Return the (x, y) coordinate for the center point of the cell that contains the specified text.  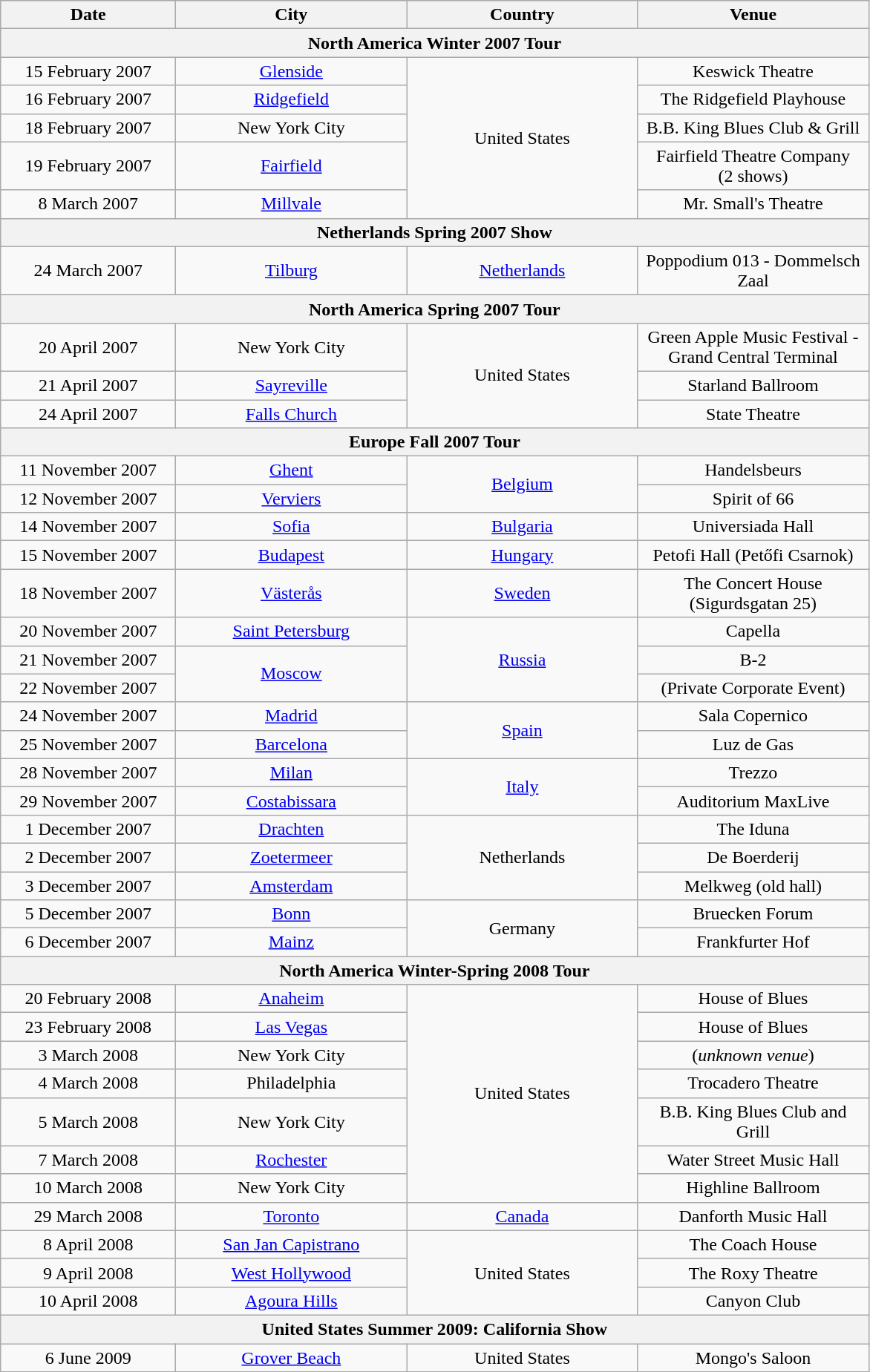
Handelsbeurs (753, 470)
24 November 2007 (88, 716)
Melkweg (old hall) (753, 885)
Bonn (291, 914)
Madrid (291, 716)
State Theatre (753, 413)
Budapest (291, 555)
Keswick Theatre (753, 71)
21 April 2007 (88, 385)
Danforth Music Hall (753, 1216)
18 November 2007 (88, 594)
7 March 2008 (88, 1160)
29 November 2007 (88, 801)
De Boerderij (753, 857)
28 November 2007 (88, 772)
Tilburg (291, 270)
Petofi Hall (Petőfi Csarnok) (753, 555)
Ghent (291, 470)
Sweden (523, 594)
Netherlands Spring 2007 Show (435, 232)
25 November 2007 (88, 744)
Las Vegas (291, 1027)
Mr. Small's Theatre (753, 204)
Bruecken Forum (753, 914)
San Jan Capistrano (291, 1244)
15 November 2007 (88, 555)
The Roxy Theatre (753, 1273)
2 December 2007 (88, 857)
24 April 2007 (88, 413)
B.B. King Blues Club and Grill (753, 1122)
Spirit of 66 (753, 499)
Capella (753, 631)
9 April 2008 (88, 1273)
19 February 2007 (88, 166)
Milan (291, 772)
3 March 2008 (88, 1055)
20 November 2007 (88, 631)
Mainz (291, 942)
10 April 2008 (88, 1301)
Barcelona (291, 744)
Costabissara (291, 801)
Europe Fall 2007 Tour (435, 442)
10 March 2008 (88, 1188)
11 November 2007 (88, 470)
Canada (523, 1216)
29 March 2008 (88, 1216)
North America Winter-Spring 2008 Tour (435, 971)
Philadelphia (291, 1083)
West Hollywood (291, 1273)
Falls Church (291, 413)
Sofia (291, 527)
6 June 2009 (88, 1357)
20 February 2008 (88, 999)
Millvale (291, 204)
Hungary (523, 555)
Luz de Gas (753, 744)
Universiada Hall (753, 527)
Frankfurter Hof (753, 942)
Canyon Club (753, 1301)
The Concert House (Sigurdsgatan 25) (753, 594)
Rochester (291, 1160)
Toronto (291, 1216)
The Iduna (753, 829)
Västerås (291, 594)
22 November 2007 (88, 688)
15 February 2007 (88, 71)
24 March 2007 (88, 270)
B.B. King Blues Club & Grill (753, 128)
8 April 2008 (88, 1244)
Agoura Hills (291, 1301)
6 December 2007 (88, 942)
Fairfield (291, 166)
5 December 2007 (88, 914)
Drachten (291, 829)
16 February 2007 (88, 99)
North America Winter 2007 Tour (435, 43)
5 March 2008 (88, 1122)
(unknown venue) (753, 1055)
Starland Ballroom (753, 385)
Zoetermeer (291, 857)
1 December 2007 (88, 829)
12 November 2007 (88, 499)
Fairfield Theatre Company (2 shows) (753, 166)
Anaheim (291, 999)
8 March 2007 (88, 204)
Verviers (291, 499)
Auditorium MaxLive (753, 801)
4 March 2008 (88, 1083)
Moscow (291, 674)
Country (523, 15)
Spain (523, 730)
Sayreville (291, 385)
Trocadero Theatre (753, 1083)
Ridgefield (291, 99)
Sala Copernico (753, 716)
North America Spring 2007 Tour (435, 309)
Italy (523, 787)
Amsterdam (291, 885)
The Coach House (753, 1244)
Water Street Music Hall (753, 1160)
(Private Corporate Event) (753, 688)
Belgium (523, 485)
United States Summer 2009: California Show (435, 1329)
Grover Beach (291, 1357)
The Ridgefield Playhouse (753, 99)
Mongo's Saloon (753, 1357)
3 December 2007 (88, 885)
20 April 2007 (88, 347)
21 November 2007 (88, 660)
Green Apple Music Festival - Grand Central Terminal (753, 347)
Russia (523, 660)
Date (88, 15)
City (291, 15)
Poppodium 013 - Dommelsch Zaal (753, 270)
Venue (753, 15)
18 February 2007 (88, 128)
14 November 2007 (88, 527)
Highline Ballroom (753, 1188)
B-2 (753, 660)
Glenside (291, 71)
Germany (523, 928)
Trezzo (753, 772)
Bulgaria (523, 527)
23 February 2008 (88, 1027)
Saint Petersburg (291, 631)
